From the cell containing the given text, extract its center point as [X, Y] coordinate. 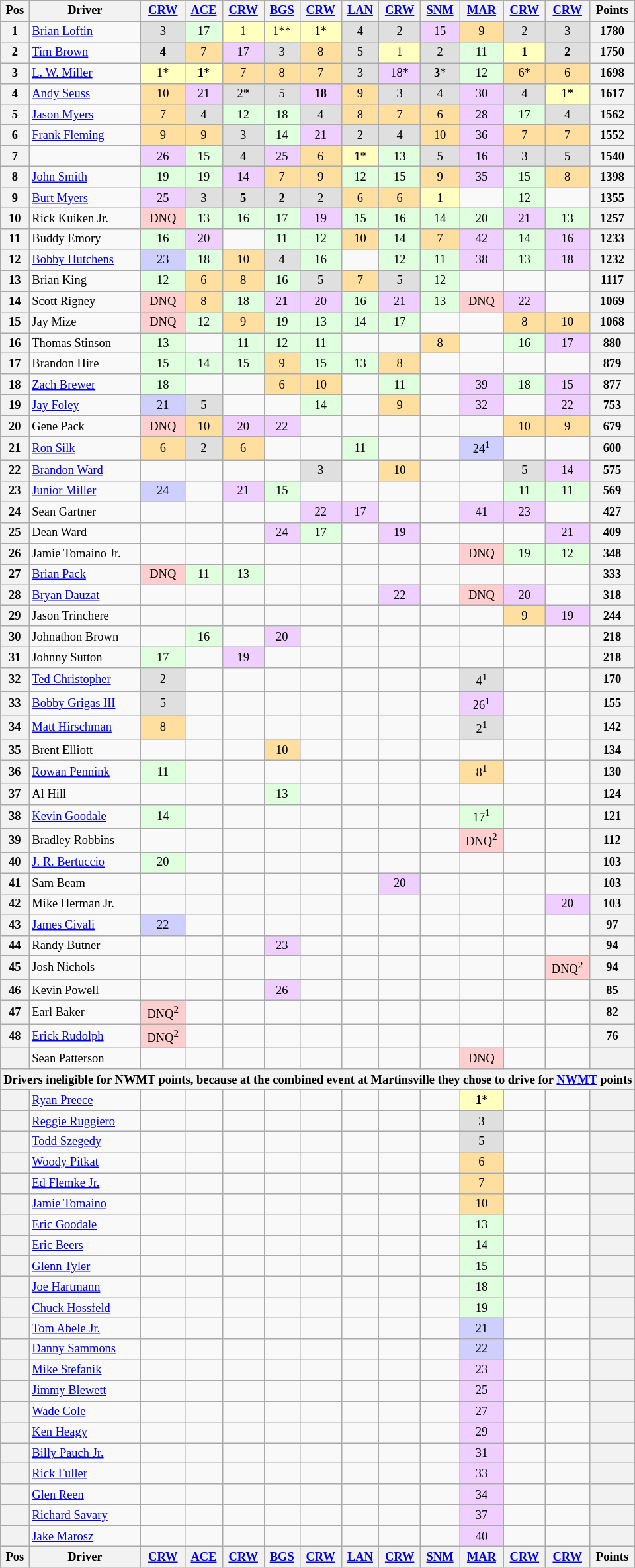
2* [243, 94]
877 [613, 385]
Scott Rigney [85, 302]
134 [613, 749]
Joe Hartmann [85, 1287]
Eric Goodale [85, 1224]
82 [613, 1013]
241 [482, 449]
Jamie Tomaino [85, 1205]
Bobby Hutchens [85, 259]
Ted Christopher [85, 680]
Tim Brown [85, 53]
1233 [613, 240]
Junior Miller [85, 491]
L. W. Miller [85, 73]
575 [613, 471]
Matt Hirschman [85, 727]
Glen Reen [85, 1495]
753 [613, 405]
427 [613, 512]
Randy Butner [85, 945]
47 [15, 1013]
Thomas Stinson [85, 343]
3* [441, 73]
Al Hill [85, 794]
Billy Pauch Jr. [85, 1453]
Rick Fuller [85, 1473]
Jay Foley [85, 405]
142 [613, 727]
Jason Myers [85, 115]
600 [613, 449]
John Smith [85, 177]
Johnny Sutton [85, 658]
Kevin Goodale [85, 817]
Danny Sammons [85, 1349]
1232 [613, 259]
1069 [613, 302]
Kevin Powell [85, 990]
Dean Ward [85, 533]
Johnathon Brown [85, 637]
Ron Silk [85, 449]
Glenn Tyler [85, 1267]
Brandon Ward [85, 471]
318 [613, 596]
Bradley Robbins [85, 841]
Zach Brewer [85, 385]
348 [613, 553]
Frank Fleming [85, 135]
Woody Pitkat [85, 1162]
45 [15, 968]
Jamie Tomaino Jr. [85, 553]
Ed Flemke Jr. [85, 1183]
261 [482, 704]
81 [482, 772]
J. R. Bertuccio [85, 863]
1750 [613, 53]
Rowan Pennink [85, 772]
1398 [613, 177]
124 [613, 794]
Buddy Emory [85, 240]
Drivers ineligible for NWMT points, because at the combined event at Martinsville they chose to drive for NWMT points [317, 1079]
Sean Patterson [85, 1059]
1540 [613, 156]
44 [15, 945]
Brian King [85, 281]
Ken Heagy [85, 1432]
409 [613, 533]
Brandon Hire [85, 364]
569 [613, 491]
1** [282, 32]
6* [524, 73]
Bobby Grigas III [85, 704]
112 [613, 841]
155 [613, 704]
1117 [613, 281]
1355 [613, 197]
Bryan Dauzat [85, 596]
48 [15, 1037]
Wade Cole [85, 1411]
Erick Rudolph [85, 1037]
171 [482, 817]
679 [613, 426]
880 [613, 343]
1552 [613, 135]
Brian Pack [85, 575]
46 [15, 990]
170 [613, 680]
Jimmy Blewett [85, 1391]
Chuck Hossfeld [85, 1308]
333 [613, 575]
97 [613, 925]
Mike Stefanik [85, 1370]
1780 [613, 32]
18* [400, 73]
Brent Elliott [85, 749]
244 [613, 616]
Sean Gartner [85, 512]
Todd Szegedy [85, 1142]
130 [613, 772]
Eric Beers [85, 1246]
Jay Mize [85, 322]
Ryan Preece [85, 1100]
85 [613, 990]
Reggie Ruggiero [85, 1121]
Andy Seuss [85, 94]
Sam Beam [85, 883]
Burt Myers [85, 197]
1617 [613, 94]
879 [613, 364]
Gene Pack [85, 426]
Rick Kuiken Jr. [85, 218]
43 [15, 925]
Josh Nichols [85, 968]
Jake Marosz [85, 1536]
James Civali [85, 925]
76 [613, 1037]
Brian Loftin [85, 32]
Mike Herman Jr. [85, 904]
1698 [613, 73]
1068 [613, 322]
1257 [613, 218]
Earl Baker [85, 1013]
121 [613, 817]
Jason Trinchere [85, 616]
Richard Savary [85, 1516]
1562 [613, 115]
Tom Abele Jr. [85, 1329]
